Search for the cell housing the specified text and yield its [x, y] center coordinate. 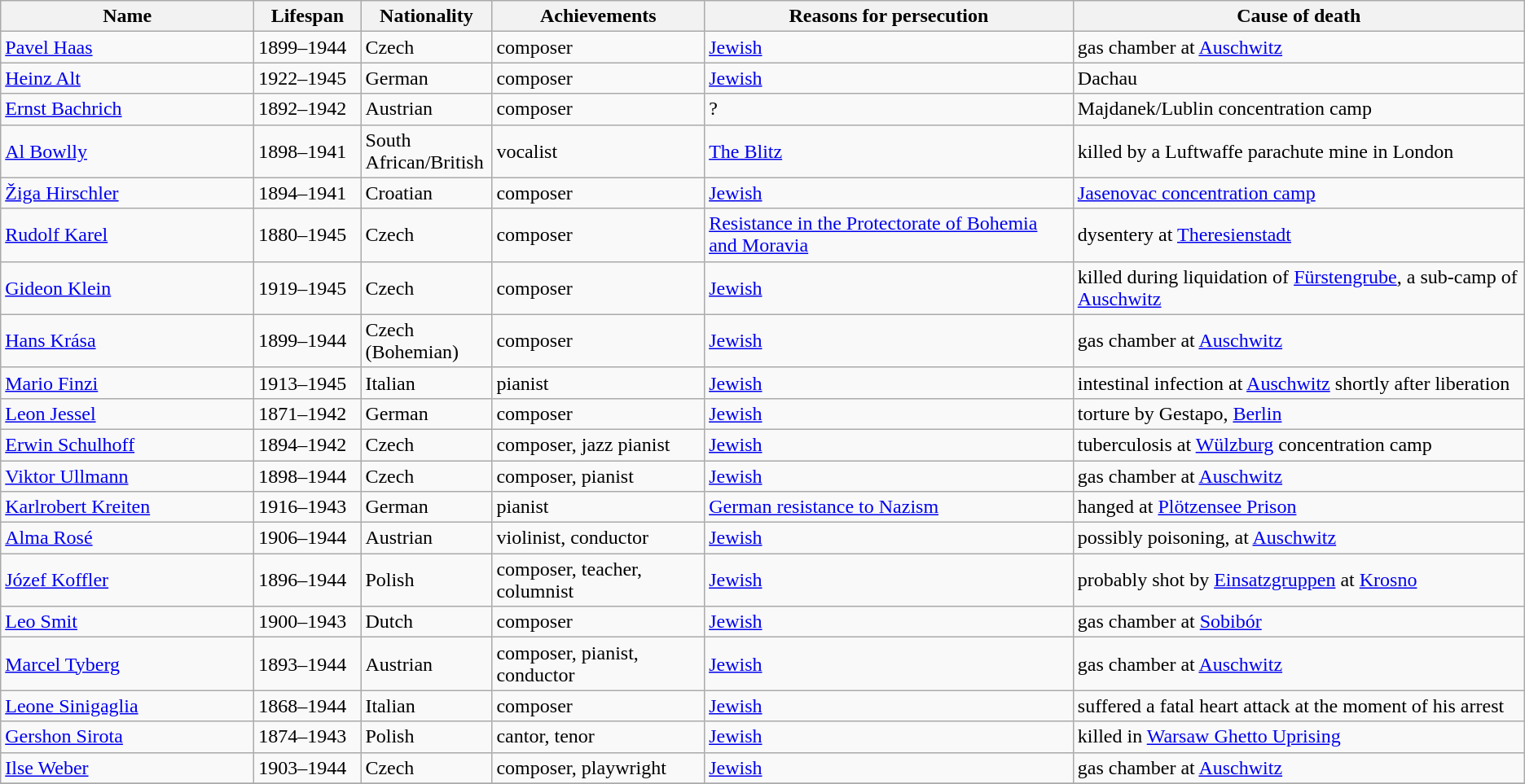
1906–1944 [308, 538]
composer, jazz pianist [598, 445]
1894–1941 [308, 193]
killed by a Luftwaffe parachute mine in London [1299, 151]
hanged at Plötzensee Prison [1299, 507]
Leon Jessel [127, 414]
1874–1943 [308, 737]
Erwin Schulhoff [127, 445]
1922–1945 [308, 78]
probably shot by Einsatzgruppen at Krosno [1299, 580]
Ilse Weber [127, 768]
Leone Sinigaglia [127, 706]
Marcel Tyberg [127, 664]
1894–1942 [308, 445]
1893–1944 [308, 664]
Reasons for persecution [890, 16]
gas chamber at Sobibór [1299, 622]
Hans Krása [127, 340]
Czech (Bohemian) [427, 340]
violinist, conductor [598, 538]
1900–1943 [308, 622]
cantor, tenor [598, 737]
Achievements [598, 16]
Gershon Sirota [127, 737]
Žiga Hirschler [127, 193]
1903–1944 [308, 768]
Name [127, 16]
1898–1944 [308, 476]
The Blitz [890, 151]
composer, playwright [598, 768]
1898–1941 [308, 151]
Dachau [1299, 78]
Nationality [427, 16]
torture by Gestapo, Berlin [1299, 414]
1919–1945 [308, 288]
possibly poisoning, at Auschwitz [1299, 538]
Al Bowlly [127, 151]
1871–1942 [308, 414]
suffered a fatal heart attack at the moment of his arrest [1299, 706]
Gideon Klein [127, 288]
Cause of death [1299, 16]
Viktor Ullmann [127, 476]
composer, teacher, columnist [598, 580]
Mario Finzi [127, 383]
composer, pianist [598, 476]
1880–1945 [308, 234]
Karlrobert Kreiten [127, 507]
Józef Koffler [127, 580]
Jasenovac concentration camp [1299, 193]
Leo Smit [127, 622]
composer, pianist, conductor [598, 664]
South African/British [427, 151]
Dutch [427, 622]
Heinz Alt [127, 78]
Majdanek/Lublin concentration camp [1299, 109]
killed during liquidation of Fürstengrube, a sub-camp of Auschwitz [1299, 288]
Rudolf Karel [127, 234]
Lifespan [308, 16]
1916–1943 [308, 507]
Croatian [427, 193]
killed in Warsaw Ghetto Uprising [1299, 737]
Ernst Bachrich [127, 109]
Resistance in the Protectorate of Bohemia and Moravia [890, 234]
tuberculosis at Wülzburg concentration camp [1299, 445]
Alma Rosé [127, 538]
1896–1944 [308, 580]
dysentery at Theresienstadt [1299, 234]
vocalist [598, 151]
1913–1945 [308, 383]
intestinal infection at Auschwitz shortly after liberation [1299, 383]
1868–1944 [308, 706]
? [890, 109]
1892–1942 [308, 109]
Pavel Haas [127, 47]
German resistance to Nazism [890, 507]
